Find where the given text appears and provide that cell's center as [x, y] coordinate. 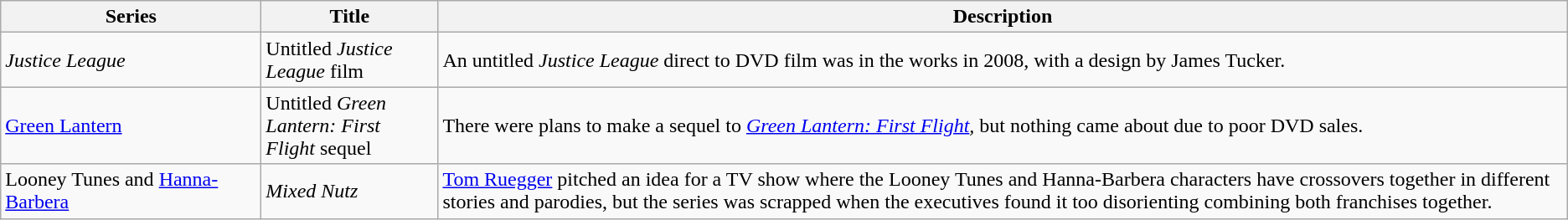
Mixed Nutz [350, 191]
Looney Tunes and Hanna-Barbera [131, 191]
An untitled Justice League direct to DVD film was in the works in 2008, with a design by James Tucker. [1003, 60]
Untitled Green Lantern: First Flight sequel [350, 125]
Series [131, 17]
There were plans to make a sequel to Green Lantern: First Flight, but nothing came about due to poor DVD sales. [1003, 125]
Description [1003, 17]
Justice League [131, 60]
Green Lantern [131, 125]
Title [350, 17]
Untitled Justice League film [350, 60]
